Return the [x, y] coordinate for the center point of the cell that contains the specified text.  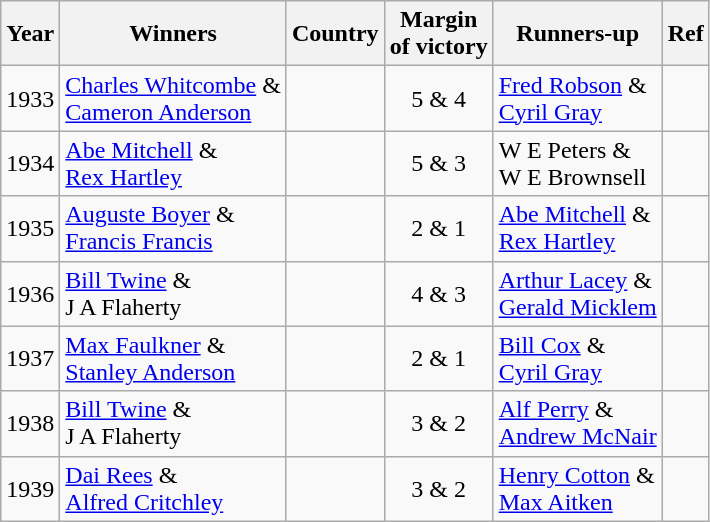
5 & 4 [438, 98]
Winners [174, 34]
W E Peters & W E Brownsell [578, 164]
1938 [30, 424]
Dai Rees &Alfred Critchley [174, 488]
Charles Whitcombe &Cameron Anderson [174, 98]
Henry Cotton & Max Aitken [578, 488]
1936 [30, 294]
4 & 3 [438, 294]
Arthur Lacey & Gerald Micklem [578, 294]
Fred Robson & Cyril Gray [578, 98]
Alf Perry & Andrew McNair [578, 424]
Bill Cox & Cyril Gray [578, 358]
1934 [30, 164]
1935 [30, 228]
Ref [686, 34]
Runners-up [578, 34]
Year [30, 34]
1933 [30, 98]
Auguste Boyer &Francis Francis [174, 228]
Marginof victory [438, 34]
Max Faulkner &Stanley Anderson [174, 358]
1937 [30, 358]
Country [335, 34]
5 & 3 [438, 164]
Abe Mitchell &Rex Hartley [174, 164]
1939 [30, 488]
Abe Mitchell & Rex Hartley [578, 228]
